Determine the [x, y] coordinate at the center of the cell enclosing the given text.  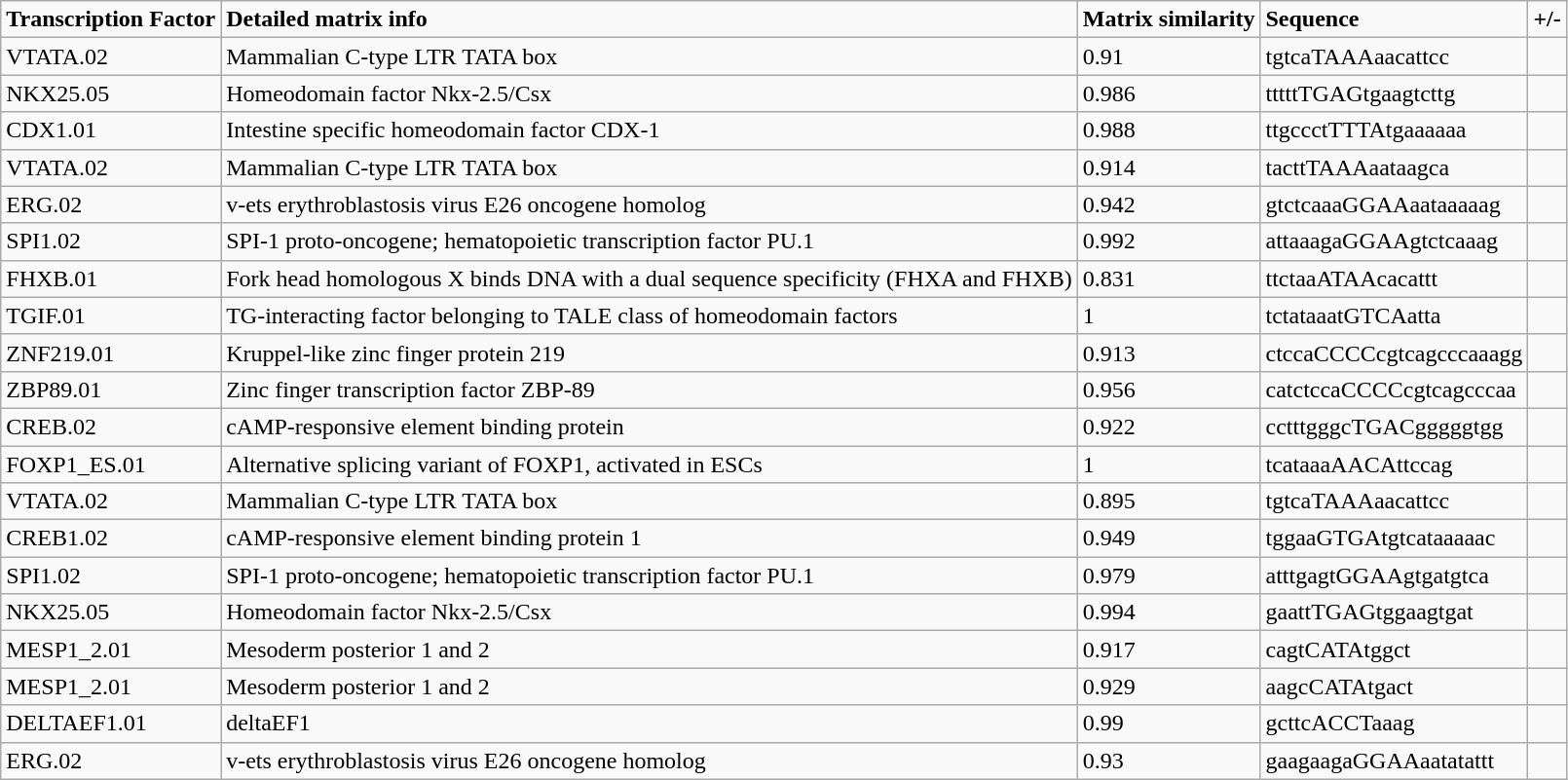
tctataaatGTCAatta [1395, 316]
cagtCATAtggct [1395, 650]
aagcCATAtgact [1395, 687]
Intestine specific homeodomain factor CDX-1 [650, 130]
gaagaagaGGAAaatatattt [1395, 761]
gaattTGAGtggaagtgat [1395, 613]
CDX1.01 [111, 130]
0.913 [1169, 353]
catctccaCCCCcgtcagcccaa [1395, 390]
deltaEF1 [650, 724]
ZNF219.01 [111, 353]
0.992 [1169, 241]
DELTAEF1.01 [111, 724]
0.956 [1169, 390]
TG-interacting factor belonging to TALE class of homeodomain factors [650, 316]
0.922 [1169, 427]
0.914 [1169, 167]
0.831 [1169, 279]
FHXB.01 [111, 279]
ttgccctTTTAtgaaaaaa [1395, 130]
cAMP-responsive element binding protein [650, 427]
FOXP1_ES.01 [111, 464]
0.895 [1169, 501]
0.942 [1169, 204]
0.91 [1169, 56]
ZBP89.01 [111, 390]
Sequence [1395, 19]
Alternative splicing variant of FOXP1, activated in ESCs [650, 464]
cctttgggcTGACgggggtgg [1395, 427]
cAMP-responsive element binding protein 1 [650, 539]
tcataaaAACAttccag [1395, 464]
gcttcACCTaaag [1395, 724]
Transcription Factor [111, 19]
Detailed matrix info [650, 19]
0.93 [1169, 761]
TGIF.01 [111, 316]
gtctcaaaGGAAaataaaaag [1395, 204]
Fork head homologous X binds DNA with a dual sequence specificity (FHXA and FHXB) [650, 279]
0.979 [1169, 576]
tggaaGTGAtgtcataaaaac [1395, 539]
0.99 [1169, 724]
atttgagtGGAAgtgatgtca [1395, 576]
+/- [1547, 19]
Matrix similarity [1169, 19]
tacttTAAAaataagca [1395, 167]
0.917 [1169, 650]
Kruppel-like zinc finger protein 219 [650, 353]
CREB1.02 [111, 539]
attaaagaGGAAgtctcaaag [1395, 241]
ttctaaATAAcacattt [1395, 279]
ctccaCCCCcgtcagcccaaagg [1395, 353]
0.994 [1169, 613]
0.929 [1169, 687]
0.988 [1169, 130]
0.949 [1169, 539]
CREB.02 [111, 427]
tttttTGAGtgaagtcttg [1395, 93]
0.986 [1169, 93]
Zinc finger transcription factor ZBP-89 [650, 390]
